Determine the (X, Y) coordinate at the center of the cell enclosing the given text.  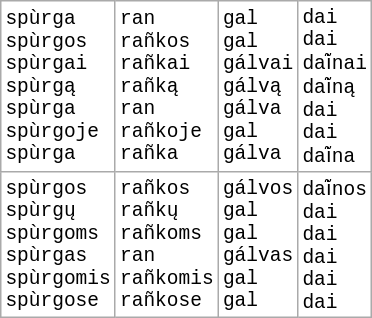
galgalgálvaigálvągálvagalgálva (258, 86)
spùrgaspùrgosspùrgaispùrgąspùrgaspùrgojespùrga (58, 86)
dai̇̃nosdaidaidaidaidai (335, 245)
gálvosgalgalgálvasgalgal (258, 245)
rañkosrañkųrañkomsranrañkomisrañkose (166, 245)
ranrañkosrañkairañkąranrañkojerañka (166, 86)
spùrgosspùrgųspùrgomsspùrgasspùrgomisspùrgose (58, 245)
daidaidai̇̃naidai̇̃nądaidaidai̇̃na (335, 86)
